Identify which cell holds the provided text, then report its [X, Y] central coordinate. 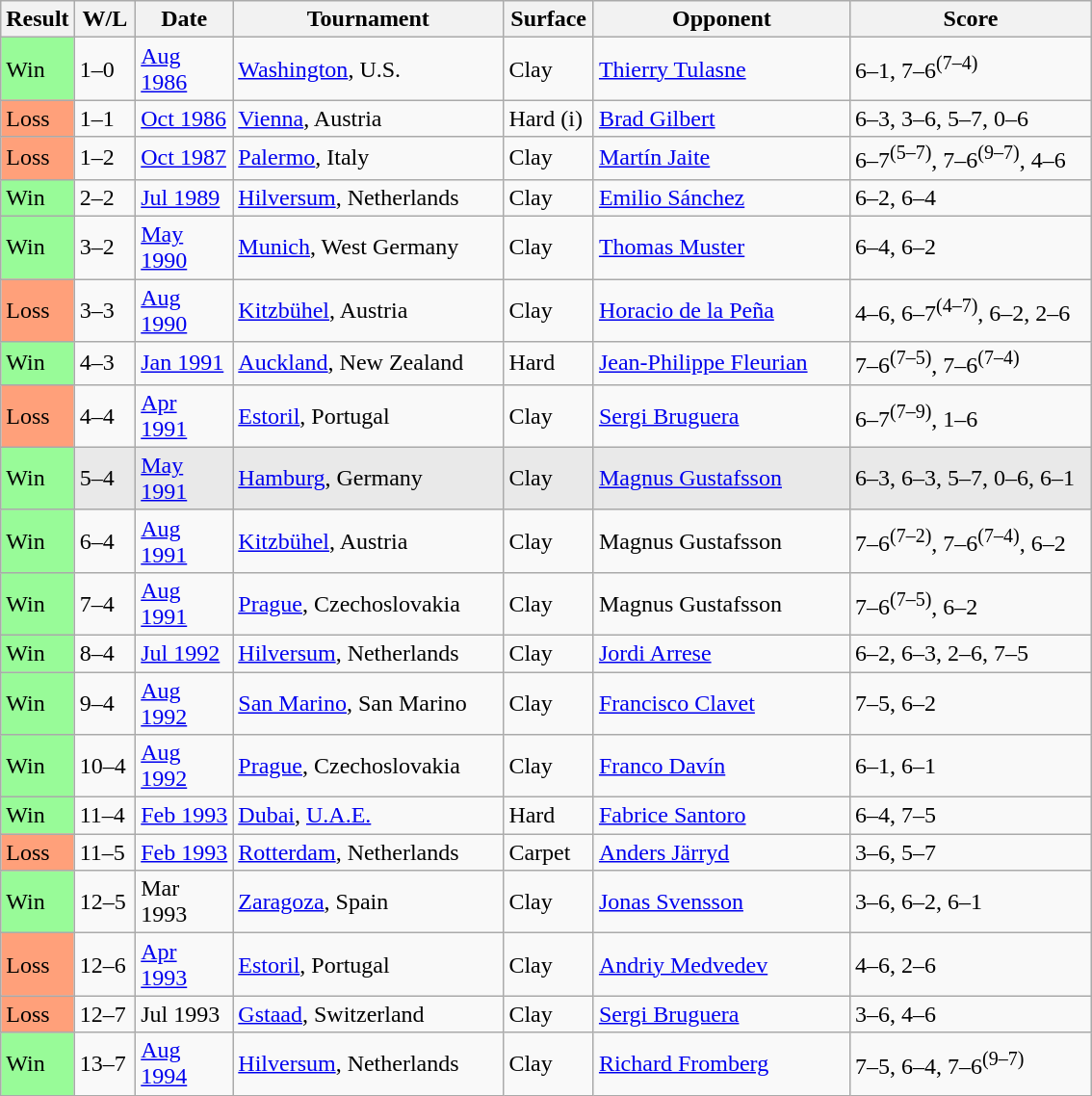
Aug 1986 [185, 69]
3–2 [105, 248]
6–1, 7–6(7–4) [971, 69]
Jul 1992 [185, 653]
Richard Fromberg [721, 1063]
3–6, 5–7 [971, 852]
4–3 [105, 364]
7–5, 6–4, 7–6(9–7) [971, 1063]
Hard (i) [549, 118]
1–2 [105, 158]
3–6, 6–2, 6–1 [971, 901]
7–6(7–2), 7–6(7–4), 6–2 [971, 541]
Apr 1993 [185, 965]
8–4 [105, 653]
Hamburg, Germany [368, 478]
Gstaad, Switzerland [368, 1014]
Jean-Philippe Fleurian [721, 364]
Jordi Arrese [721, 653]
6–2, 6–4 [971, 197]
Munich, West Germany [368, 248]
May 1991 [185, 478]
7–5, 6–2 [971, 703]
6–7(5–7), 7–6(9–7), 4–6 [971, 158]
Fabrice Santoro [721, 816]
3–3 [105, 310]
Carpet [549, 852]
Franco Davín [721, 767]
6–1, 6–1 [971, 767]
12–7 [105, 1014]
6–4, 6–2 [971, 248]
Emilio Sánchez [721, 197]
1–1 [105, 118]
2–2 [105, 197]
Aug 1994 [185, 1063]
6–2, 6–3, 2–6, 7–5 [971, 653]
Result [38, 19]
Tournament [368, 19]
Jan 1991 [185, 364]
Andriy Medvedev [721, 965]
San Marino, San Marino [368, 703]
11–5 [105, 852]
May 1990 [185, 248]
Oct 1987 [185, 158]
Washington, U.S. [368, 69]
7–6(7–5), 6–2 [971, 603]
6–4 [105, 541]
7–4 [105, 603]
Martín Jaite [721, 158]
12–6 [105, 965]
9–4 [105, 703]
11–4 [105, 816]
Thierry Tulasne [721, 69]
Jul 1993 [185, 1014]
6–3, 6–3, 5–7, 0–6, 6–1 [971, 478]
1–0 [105, 69]
13–7 [105, 1063]
5–4 [105, 478]
6–7(7–9), 1–6 [971, 416]
4–6, 6–7(4–7), 6–2, 2–6 [971, 310]
Score [971, 19]
Horacio de la Peña [721, 310]
Aug 1990 [185, 310]
Date [185, 19]
Brad Gilbert [721, 118]
Apr 1991 [185, 416]
Rotterdam, Netherlands [368, 852]
Palermo, Italy [368, 158]
10–4 [105, 767]
4–4 [105, 416]
Oct 1986 [185, 118]
Surface [549, 19]
Dubai, U.A.E. [368, 816]
3–6, 4–6 [971, 1014]
Zaragoza, Spain [368, 901]
7–6(7–5), 7–6(7–4) [971, 364]
W/L [105, 19]
4–6, 2–6 [971, 965]
Auckland, New Zealand [368, 364]
6–3, 3–6, 5–7, 0–6 [971, 118]
12–5 [105, 901]
Vienna, Austria [368, 118]
Francisco Clavet [721, 703]
Jonas Svensson [721, 901]
Anders Järryd [721, 852]
6–4, 7–5 [971, 816]
Mar 1993 [185, 901]
Jul 1989 [185, 197]
Opponent [721, 19]
Thomas Muster [721, 248]
